Locate the cell with the specified text and output its [x, y] center coordinate. 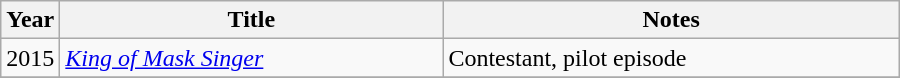
Year [30, 20]
King of Mask Singer [252, 58]
Notes [671, 20]
Title [252, 20]
2015 [30, 58]
Contestant, pilot episode [671, 58]
